Return (X, Y) of the center of cell containing provided text 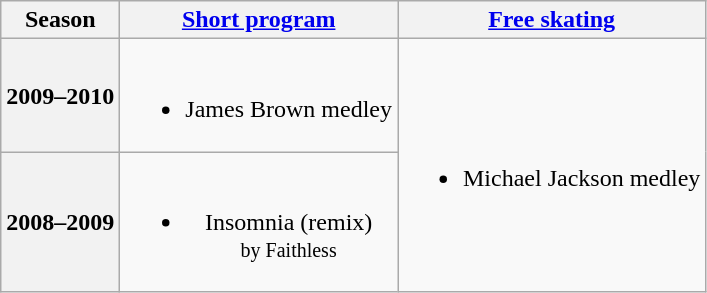
Michael Jackson medley (552, 166)
James Brown medley (259, 96)
2009–2010 (60, 96)
Season (60, 20)
2008–2009 (60, 222)
Free skating (552, 20)
Insomnia (remix) by Faithless (259, 222)
Short program (259, 20)
